Extract the [X, Y] coordinate from the center of the cell holding the provided text.  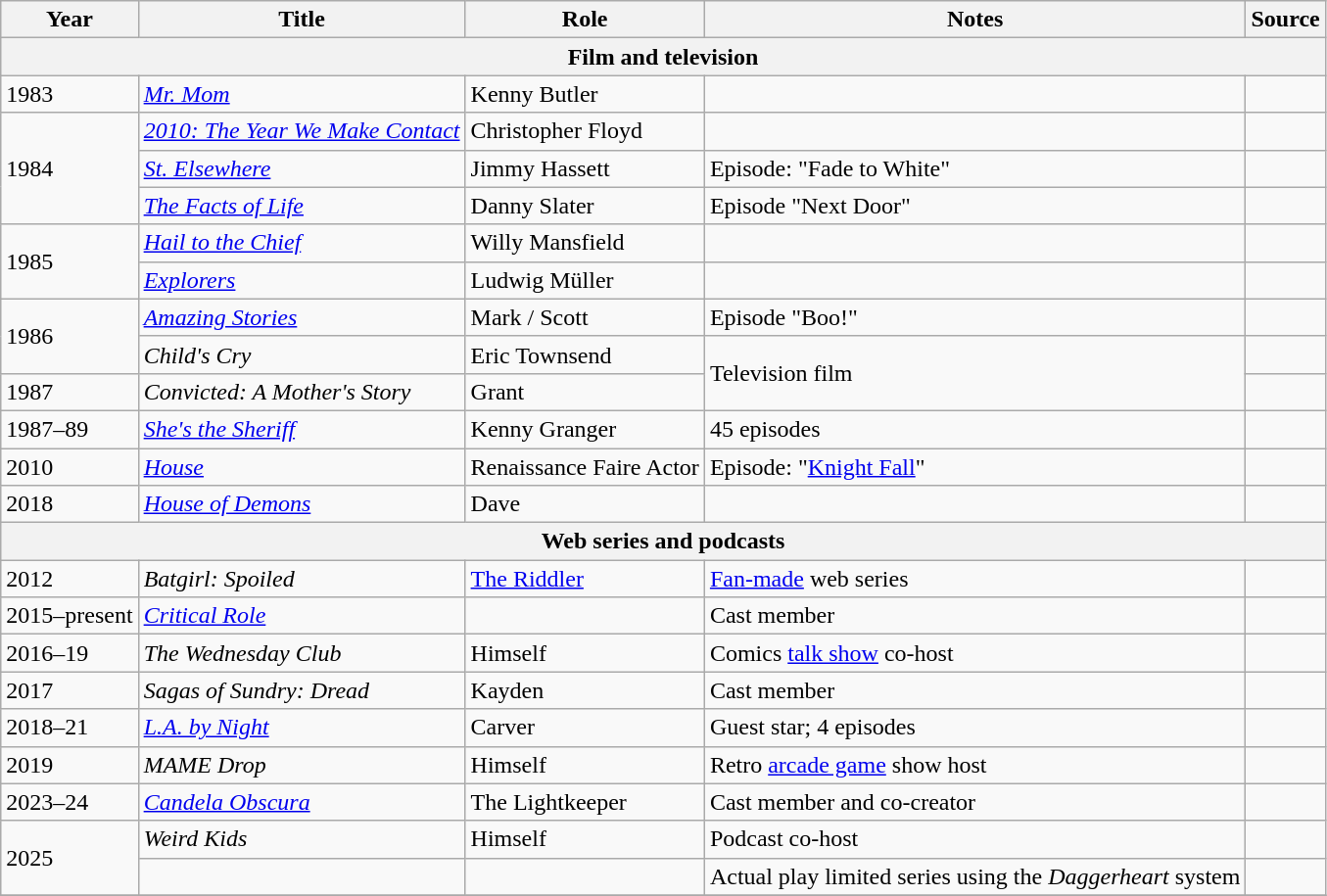
Child's Cry [302, 354]
Kayden [585, 690]
Christopher Floyd [585, 131]
House of Demons [302, 504]
MAME Drop [302, 765]
Podcast co-host [975, 839]
2017 [70, 690]
The Lightkeeper [585, 802]
45 episodes [975, 429]
House [302, 467]
Source [1285, 20]
2019 [70, 765]
Explorers [302, 280]
The Wednesday Club [302, 653]
Kenny Butler [585, 94]
Year [70, 20]
St. Elsewhere [302, 168]
1986 [70, 336]
Episode: "Knight Fall" [975, 467]
Renaissance Faire Actor [585, 467]
Ludwig Müller [585, 280]
Critical Role [302, 616]
Guest star; 4 episodes [975, 728]
Comics talk show co-host [975, 653]
Episode "Next Door" [975, 206]
Episode "Boo!" [975, 317]
Mr. Mom [302, 94]
Amazing Stories [302, 317]
Cast member and co-creator [975, 802]
Hail to the Chief [302, 243]
Film and television [663, 57]
Dave [585, 504]
1984 [70, 168]
2018–21 [70, 728]
2010: The Year We Make Contact [302, 131]
Notes [975, 20]
Sagas of Sundry: Dread [302, 690]
1985 [70, 261]
1987–89 [70, 429]
The Riddler [585, 579]
2016–19 [70, 653]
Weird Kids [302, 839]
1983 [70, 94]
2025 [70, 858]
Carver [585, 728]
Kenny Granger [585, 429]
The Facts of Life [302, 206]
Mark / Scott [585, 317]
Retro arcade game show host [975, 765]
L.A. by Night [302, 728]
Web series and podcasts [663, 542]
2023–24 [70, 802]
2012 [70, 579]
Convicted: A Mother's Story [302, 392]
Title [302, 20]
2010 [70, 467]
Willy Mansfield [585, 243]
Television film [975, 373]
Fan-made web series [975, 579]
Grant [585, 392]
Eric Townsend [585, 354]
Batgirl: Spoiled [302, 579]
Jimmy Hassett [585, 168]
Role [585, 20]
2018 [70, 504]
She's the Sheriff [302, 429]
Candela Obscura [302, 802]
1987 [70, 392]
Danny Slater [585, 206]
Episode: "Fade to White" [975, 168]
Actual play limited series using the Daggerheart system [975, 876]
2015–present [70, 616]
